Scan for the cell matching the given text and deliver its [X, Y] coordinate at center. 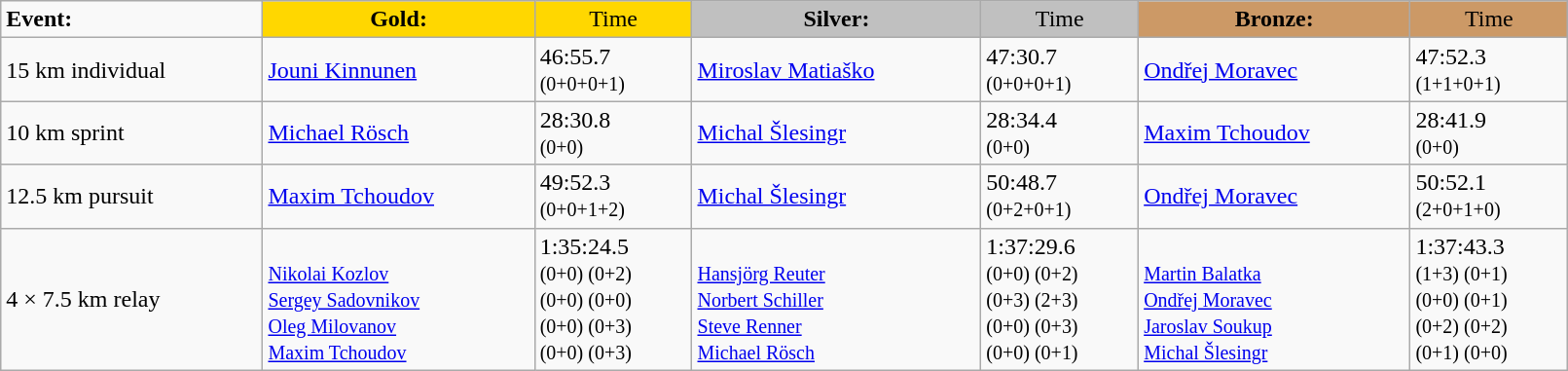
4 × 7.5 km relay [132, 299]
Event: [132, 19]
50:48.7(0+2+0+1) [1060, 197]
28:30.8(0+0) [613, 132]
50:52.1(2+0+1+0) [1489, 197]
46:55.7(0+0+0+1) [613, 70]
49:52.3(0+0+1+2) [613, 197]
10 km sprint [132, 132]
28:41.9(0+0) [1489, 132]
47:52.3(1+1+0+1) [1489, 70]
Silver: [837, 19]
28:34.4(0+0) [1060, 132]
Bronze: [1275, 19]
Michael Rösch [399, 132]
Hansjörg ReuterNorbert SchillerSteve RennerMichael Rösch [837, 299]
15 km individual [132, 70]
Nikolai KozlovSergey SadovnikovOleg MilovanovMaxim Tchoudov [399, 299]
Miroslav Matiaško [837, 70]
Martin BalatkaOndřej MoravecJaroslav SoukupMichal Šlesingr [1275, 299]
1:35:24.5(0+0) (0+2)(0+0) (0+0)(0+0) (0+3)(0+0) (0+3) [613, 299]
1:37:43.3(1+3) (0+1)(0+0) (0+1)(0+2) (0+2)(0+1) (0+0) [1489, 299]
12.5 km pursuit [132, 197]
Jouni Kinnunen [399, 70]
47:30.7(0+0+0+1) [1060, 70]
1:37:29.6(0+0) (0+2)(0+3) (2+3) (0+0) (0+3)(0+0) (0+1) [1060, 299]
Gold: [399, 19]
